Scan for the cell matching the given text and deliver its [x, y] coordinate at center. 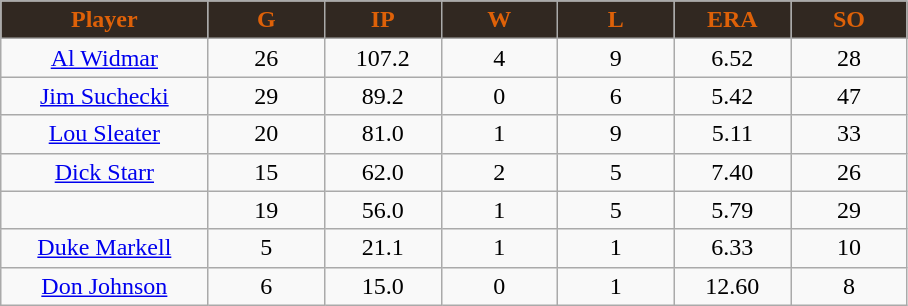
W [500, 20]
Jim Suchecki [104, 96]
SO [850, 20]
L [616, 20]
107.2 [382, 58]
8 [850, 286]
33 [850, 134]
20 [266, 134]
G [266, 20]
Don Johnson [104, 286]
6.52 [732, 58]
6.33 [732, 248]
2 [500, 172]
5.79 [732, 210]
21.1 [382, 248]
Al Widmar [104, 58]
89.2 [382, 96]
Player [104, 20]
62.0 [382, 172]
Dick Starr [104, 172]
IP [382, 20]
15 [266, 172]
56.0 [382, 210]
15.0 [382, 286]
28 [850, 58]
7.40 [732, 172]
Duke Markell [104, 248]
19 [266, 210]
12.60 [732, 286]
81.0 [382, 134]
47 [850, 96]
5.42 [732, 96]
5.11 [732, 134]
ERA [732, 20]
4 [500, 58]
Lou Sleater [104, 134]
10 [850, 248]
